Search for the cell housing the specified text and yield its (x, y) center coordinate. 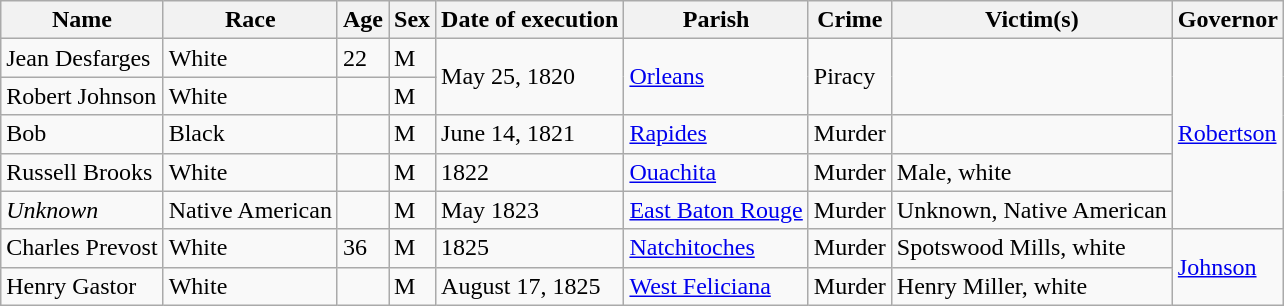
Race (250, 20)
Unknown, Native American (1032, 210)
1822 (530, 172)
Governor (1228, 20)
Robertson (1228, 134)
Jean Desfarges (82, 58)
Sex (412, 20)
May 1823 (530, 210)
June 14, 1821 (530, 134)
Russell Brooks (82, 172)
Native American (250, 210)
Unknown (82, 210)
Henry Miller, white (1032, 286)
Date of execution (530, 20)
East Baton Rouge (716, 210)
Natchitoches (716, 248)
May 25, 1820 (530, 77)
Crime (850, 20)
1825 (530, 248)
Parish (716, 20)
Black (250, 134)
22 (362, 58)
Johnson (1228, 267)
Bob (82, 134)
Charles Prevost (82, 248)
Rapides (716, 134)
Name (82, 20)
36 (362, 248)
Henry Gastor (82, 286)
Male, white (1032, 172)
Age (362, 20)
Ouachita (716, 172)
Spotswood Mills, white (1032, 248)
Piracy (850, 77)
August 17, 1825 (530, 286)
Robert Johnson (82, 96)
West Feliciana (716, 286)
Orleans (716, 77)
Victim(s) (1032, 20)
